Scan for the cell matching the given text and deliver its (X, Y) coordinate at center. 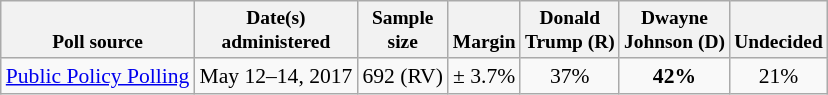
692 (RV) (402, 76)
DonaldTrump (R) (570, 30)
Undecided (779, 30)
Margin (484, 30)
± 3.7% (484, 76)
Date(s)administered (276, 30)
Poll source (98, 30)
42% (674, 76)
Samplesize (402, 30)
21% (779, 76)
May 12–14, 2017 (276, 76)
DwayneJohnson (D) (674, 30)
37% (570, 76)
Public Policy Polling (98, 76)
